Output the (X, Y) coordinate of the center of the cell containing the given text.  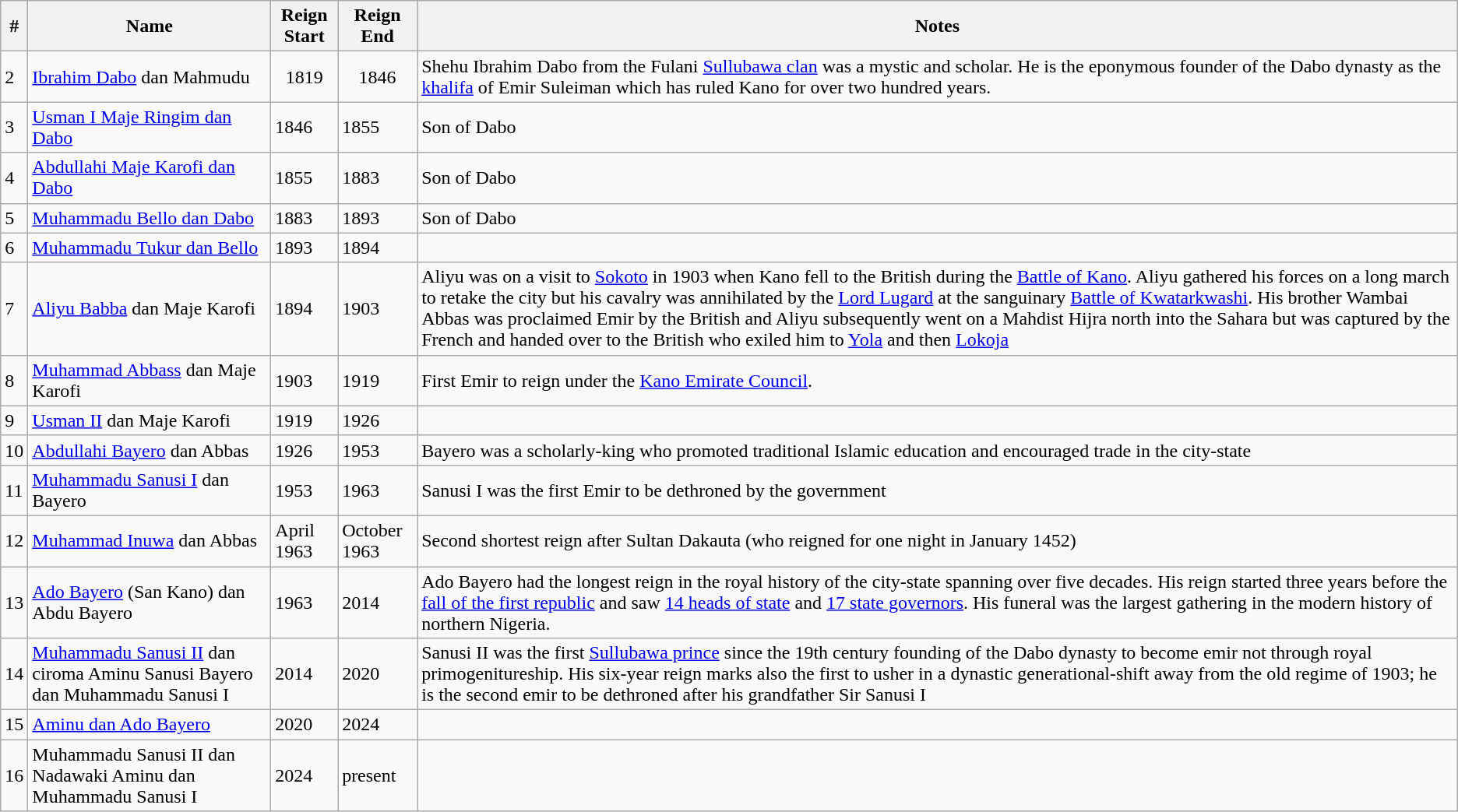
16 (14, 775)
Muhammad Inuwa dan Abbas (150, 540)
3 (14, 128)
2 (14, 76)
14 (14, 674)
7 (14, 308)
Muhammad Abbass dan Maje Karofi (150, 380)
Aliyu Babba dan Maje Karofi (150, 308)
October 1963 (378, 540)
April 1963 (305, 540)
4 (14, 178)
9 (14, 420)
Muhammadu Bello dan Dabo (150, 218)
Second shortest reign after Sultan Dakauta (who reigned for one night in January 1452) (938, 540)
Abdullahi Bayero dan Abbas (150, 450)
Abdullahi Maje Karofi dan Dabo (150, 178)
First Emir to reign under the Kano Emirate Council. (938, 380)
8 (14, 380)
Usman II dan Maje Karofi (150, 420)
13 (14, 603)
11 (14, 490)
10 (14, 450)
Ibrahim Dabo dan Mahmudu (150, 76)
1819 (305, 76)
present (378, 775)
15 (14, 725)
Reign Start (305, 26)
Notes (938, 26)
Reign End (378, 26)
Ado Bayero (San Kano) dan Abdu Bayero (150, 603)
5 (14, 218)
12 (14, 540)
# (14, 26)
Bayero was a scholarly-king who promoted traditional Islamic education and encouraged trade in the city-state (938, 450)
Muhammadu Sanusi II dan ciroma Aminu Sanusi Bayero dan Muhammadu Sanusi I (150, 674)
Muhammadu Sanusi I dan Bayero (150, 490)
Name (150, 26)
Muhammadu Tukur dan Bello (150, 248)
6 (14, 248)
Muhammadu Sanusi II dan Nadawaki Aminu dan Muhammadu Sanusi I (150, 775)
Usman I Maje Ringim dan Dabo (150, 128)
Sanusi I was the first Emir to be dethroned by the government (938, 490)
Aminu dan Ado Bayero (150, 725)
